Search for the cell housing the specified text and yield its [x, y] center coordinate. 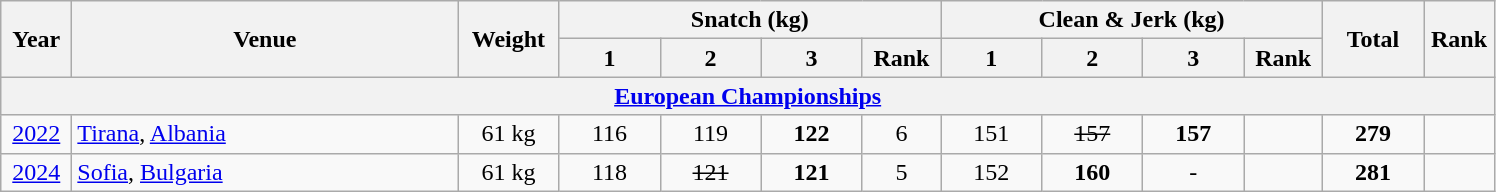
Tirana, Albania [265, 134]
Year [36, 39]
2024 [36, 172]
European Championships [748, 96]
Total [1372, 39]
6 [902, 134]
279 [1372, 134]
5 [902, 172]
Venue [265, 39]
122 [812, 134]
Weight [508, 39]
Sofia, Bulgaria [265, 172]
Snatch (kg) [750, 20]
Clean & Jerk (kg) [1132, 20]
118 [610, 172]
152 [992, 172]
- [1194, 172]
151 [992, 134]
119 [710, 134]
281 [1372, 172]
160 [1092, 172]
2022 [36, 134]
116 [610, 134]
